Return (x, y) of the center of cell containing provided text 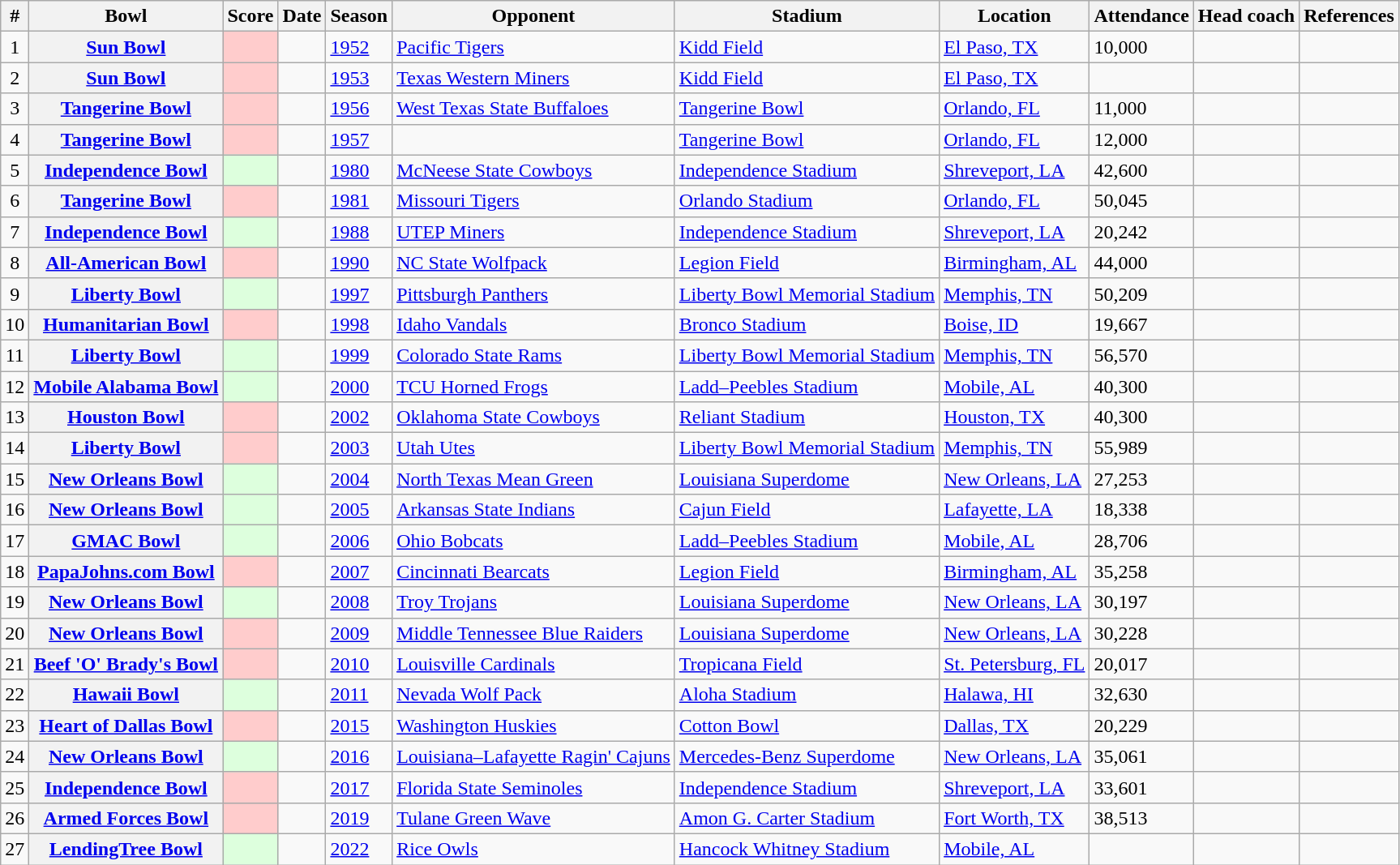
All-American Bowl (126, 263)
Aloha Stadium (807, 695)
6 (15, 201)
2 (15, 78)
2003 (359, 448)
55,989 (1141, 448)
Amon G. Carter Stadium (807, 818)
2015 (359, 726)
38,513 (1141, 818)
50,209 (1141, 293)
Humanitarian Bowl (126, 324)
20,017 (1141, 664)
Colorado State Rams (533, 355)
1981 (359, 201)
Armed Forces Bowl (126, 818)
Stadium (807, 16)
North Texas Mean Green (533, 479)
50,045 (1141, 201)
# (15, 16)
3 (15, 109)
Pacific Tigers (533, 47)
2004 (359, 479)
2017 (359, 787)
2007 (359, 572)
27,253 (1141, 479)
18 (15, 572)
2016 (359, 756)
2010 (359, 664)
1997 (359, 293)
35,258 (1141, 572)
Rice Owls (533, 849)
McNeese State Cowboys (533, 170)
33,601 (1141, 787)
Florida State Seminoles (533, 787)
UTEP Miners (533, 232)
Louisville Cardinals (533, 664)
Boise, ID (1015, 324)
Orlando Stadium (807, 201)
LendingTree Bowl (126, 849)
Idaho Vandals (533, 324)
Opponent (533, 16)
2022 (359, 849)
2006 (359, 541)
9 (15, 293)
Ohio Bobcats (533, 541)
Mobile Alabama Bowl (126, 387)
Louisiana–Lafayette Ragin' Cajuns (533, 756)
2019 (359, 818)
11 (15, 355)
Nevada Wolf Pack (533, 695)
Arkansas State Indians (533, 510)
Dallas, TX (1015, 726)
44,000 (1141, 263)
20,242 (1141, 232)
12,000 (1141, 139)
Houston, TX (1015, 418)
References (1349, 16)
20,229 (1141, 726)
22 (15, 695)
Season (359, 16)
4 (15, 139)
Missouri Tigers (533, 201)
24 (15, 756)
21 (15, 664)
8 (15, 263)
Bronco Stadium (807, 324)
28,706 (1141, 541)
1998 (359, 324)
5 (15, 170)
1952 (359, 47)
Lafayette, LA (1015, 510)
2005 (359, 510)
GMAC Bowl (126, 541)
2002 (359, 418)
Hancock Whitney Stadium (807, 849)
13 (15, 418)
Date (302, 16)
Score (250, 16)
Oklahoma State Cowboys (533, 418)
Hawaii Bowl (126, 695)
10 (15, 324)
20 (15, 633)
27 (15, 849)
1953 (359, 78)
15 (15, 479)
St. Petersburg, FL (1015, 664)
Washington Huskies (533, 726)
19,667 (1141, 324)
Pittsburgh Panthers (533, 293)
Cotton Bowl (807, 726)
NC State Wolfpack (533, 263)
32,630 (1141, 695)
30,197 (1141, 602)
2008 (359, 602)
2000 (359, 387)
Houston Bowl (126, 418)
Tropicana Field (807, 664)
Tulane Green Wave (533, 818)
West Texas State Buffaloes (533, 109)
1988 (359, 232)
1990 (359, 263)
Halawa, HI (1015, 695)
Utah Utes (533, 448)
1957 (359, 139)
Head coach (1246, 16)
35,061 (1141, 756)
Attendance (1141, 16)
11,000 (1141, 109)
Texas Western Miners (533, 78)
18,338 (1141, 510)
16 (15, 510)
10,000 (1141, 47)
Troy Trojans (533, 602)
19 (15, 602)
Heart of Dallas Bowl (126, 726)
Cajun Field (807, 510)
1 (15, 47)
1999 (359, 355)
Cincinnati Bearcats (533, 572)
30,228 (1141, 633)
25 (15, 787)
Beef 'O' Brady's Bowl (126, 664)
14 (15, 448)
12 (15, 387)
Fort Worth, TX (1015, 818)
1980 (359, 170)
TCU Horned Frogs (533, 387)
Mercedes-Benz Superdome (807, 756)
7 (15, 232)
17 (15, 541)
Bowl (126, 16)
42,600 (1141, 170)
26 (15, 818)
1956 (359, 109)
Reliant Stadium (807, 418)
Location (1015, 16)
2009 (359, 633)
2011 (359, 695)
23 (15, 726)
56,570 (1141, 355)
PapaJohns.com Bowl (126, 572)
Middle Tennessee Blue Raiders (533, 633)
